Determine the (X, Y) coordinate at the center of the cell enclosing the given text.  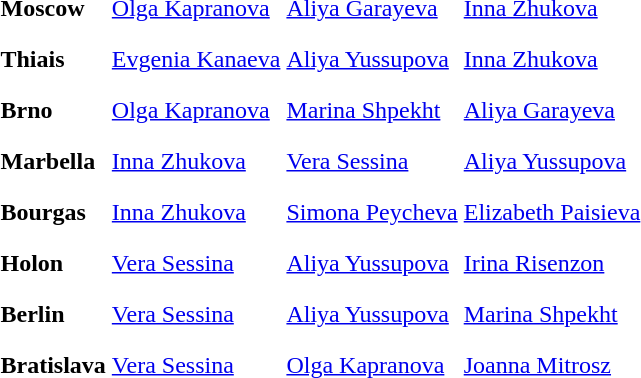
Simona Peycheva (372, 212)
Olga Kapranova (196, 110)
Marina Shpekht (372, 110)
Evgenia Kanaeva (196, 59)
